Identify which cell holds the provided text, then report its [X, Y] central coordinate. 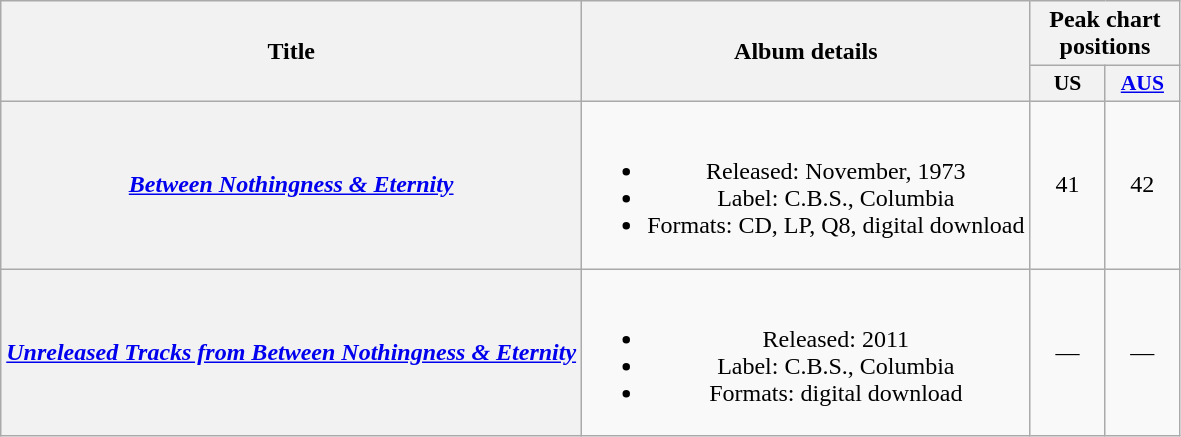
AUS [1142, 84]
Between Nothingness & Eternity [292, 184]
Title [292, 52]
Peak chart positions [1105, 34]
Unreleased Tracks from Between Nothingness & Eternity [292, 352]
US [1068, 84]
42 [1142, 184]
41 [1068, 184]
Released: November, 1973Label: C.B.S., ColumbiaFormats: CD, LP, Q8, digital download [806, 184]
Released: 2011Label: C.B.S., ColumbiaFormats: digital download [806, 352]
Album details [806, 52]
